Capture the cell that displays the provided text and extract its [x, y] central coordinate. 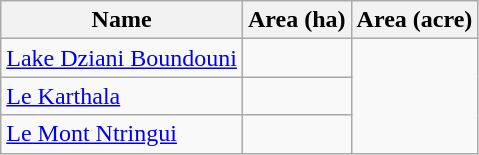
Area (ha) [296, 20]
Name [122, 20]
Le Karthala [122, 96]
Le Mont Ntringui [122, 134]
Area (acre) [414, 20]
Lake Dziani Boundouni [122, 58]
